Detect which cell encompasses the target text, then output its (X, Y) center coordinate. 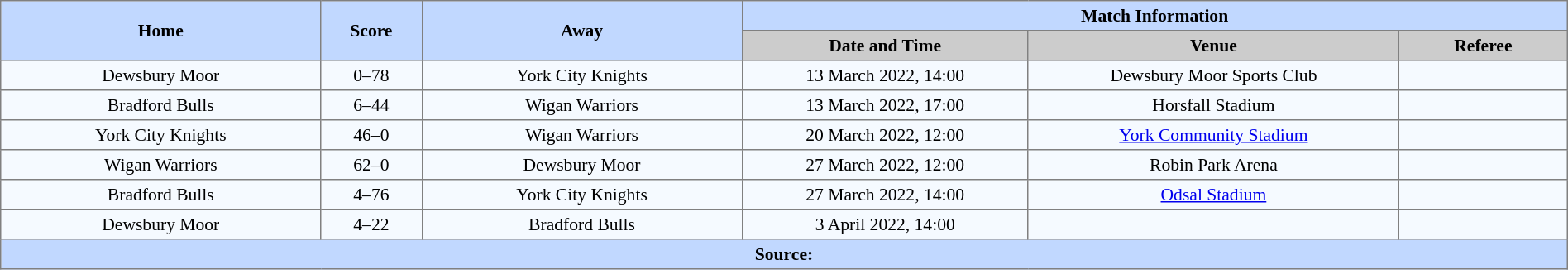
Odsal Stadium (1213, 195)
4–76 (371, 195)
Referee (1483, 46)
62–0 (371, 165)
Date and Time (885, 46)
3 April 2022, 14:00 (885, 224)
Dewsbury Moor Sports Club (1213, 75)
York Community Stadium (1213, 135)
Match Information (1154, 16)
13 March 2022, 14:00 (885, 75)
Robin Park Arena (1213, 165)
27 March 2022, 14:00 (885, 195)
Source: (784, 254)
6–44 (371, 105)
Away (582, 31)
Score (371, 31)
46–0 (371, 135)
20 March 2022, 12:00 (885, 135)
Home (160, 31)
27 March 2022, 12:00 (885, 165)
Venue (1213, 46)
0–78 (371, 75)
13 March 2022, 17:00 (885, 105)
4–22 (371, 224)
Horsfall Stadium (1213, 105)
